Provide the (x, y) coordinate of the cell's center where the given text is located.  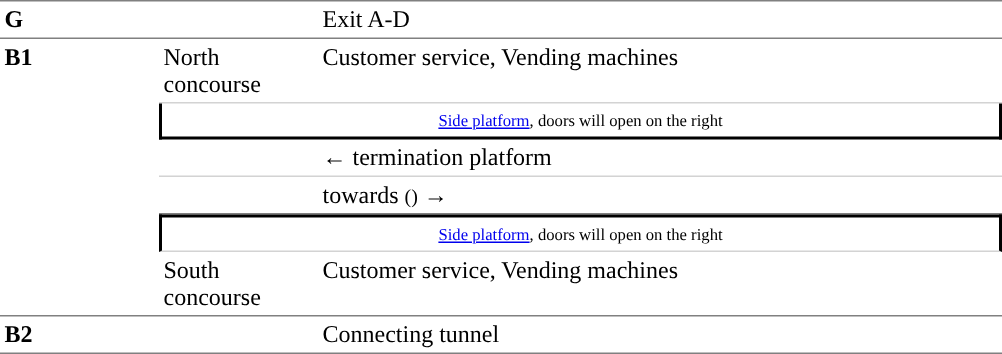
G (80, 20)
Exit A-D (660, 20)
towards () → (660, 196)
← termination platform (660, 159)
B2 (80, 335)
Connecting tunnel (660, 335)
North concourse (238, 71)
B1 (80, 178)
South concourse (238, 284)
